Pinpoint the cell where the given text exists, returning its [x, y] midpoint coordinate. 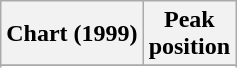
Peakposition [189, 34]
Chart (1999) [72, 34]
